Pinpoint the cell where the given text exists, returning its [X, Y] midpoint coordinate. 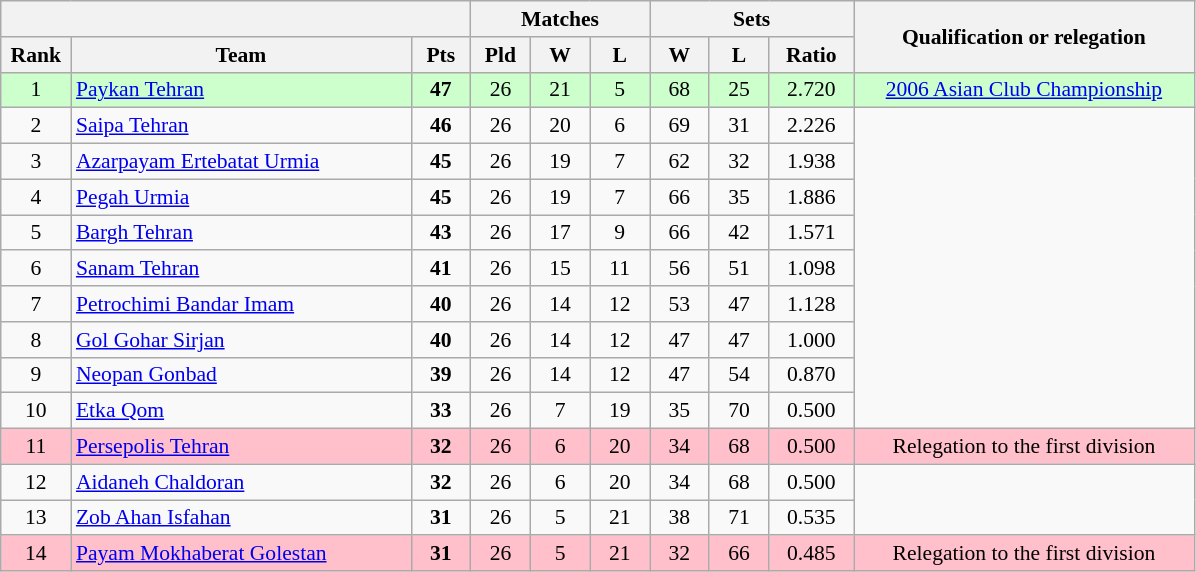
43 [441, 233]
Team [241, 55]
Neopan Gonbad [241, 375]
46 [441, 126]
Ratio [812, 55]
2006 Asian Club Championship [1024, 90]
1.571 [812, 233]
Matches [560, 19]
Bargh Tehran [241, 233]
Etka Qom [241, 411]
38 [680, 518]
Pld [501, 55]
2.720 [812, 90]
Pts [441, 55]
71 [739, 518]
Sanam Tehran [241, 269]
2.226 [812, 126]
0.870 [812, 375]
Saipa Tehran [241, 126]
51 [739, 269]
53 [680, 304]
39 [441, 375]
8 [36, 340]
69 [680, 126]
4 [36, 197]
62 [680, 162]
10 [36, 411]
Azarpayam Ertebatat Urmia [241, 162]
1.000 [812, 340]
0.485 [812, 554]
0.535 [812, 518]
54 [739, 375]
17 [560, 233]
70 [739, 411]
1.886 [812, 197]
Gol Gohar Sirjan [241, 340]
Zob Ahan Isfahan [241, 518]
56 [680, 269]
1 [36, 90]
3 [36, 162]
Qualification or relegation [1024, 36]
Rank [36, 55]
13 [36, 518]
1.128 [812, 304]
1.098 [812, 269]
41 [441, 269]
25 [739, 90]
1.938 [812, 162]
Aidaneh Chaldoran [241, 482]
Pegah Urmia [241, 197]
15 [560, 269]
Persepolis Tehran [241, 447]
Payam Mokhaberat Golestan [241, 554]
Petrochimi Bandar Imam [241, 304]
Sets [752, 19]
42 [739, 233]
2 [36, 126]
Paykan Tehran [241, 90]
33 [441, 411]
